Detect which cell encompasses the target text, then output its [X, Y] center coordinate. 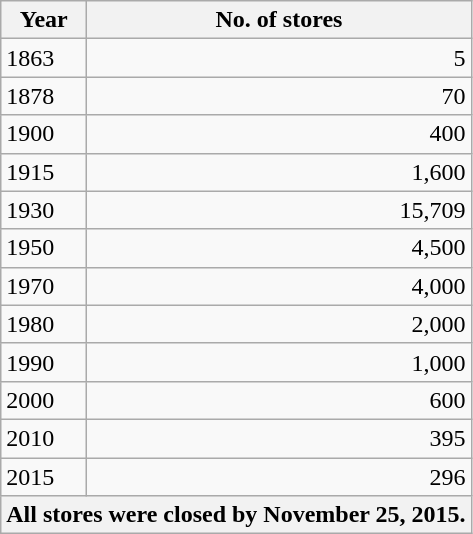
4,000 [279, 286]
All stores were closed by November 25, 2015. [236, 515]
5 [279, 58]
2,000 [279, 324]
1950 [44, 248]
2015 [44, 477]
600 [279, 400]
Year [44, 20]
70 [279, 96]
1915 [44, 172]
2010 [44, 438]
400 [279, 134]
1,600 [279, 172]
15,709 [279, 210]
1900 [44, 134]
1863 [44, 58]
1930 [44, 210]
296 [279, 477]
1990 [44, 362]
1,000 [279, 362]
395 [279, 438]
No. of stores [279, 20]
4,500 [279, 248]
1970 [44, 286]
2000 [44, 400]
1878 [44, 96]
1980 [44, 324]
